Find where the given text appears and provide that cell's center as [X, Y] coordinate. 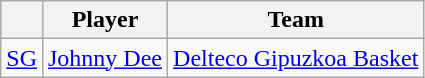
Johnny Dee [104, 58]
SG [22, 58]
Delteco Gipuzkoa Basket [296, 58]
Player [104, 20]
Team [296, 20]
